Scan for the cell matching the given text and deliver its (X, Y) coordinate at center. 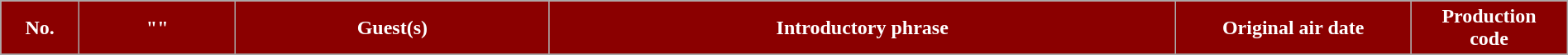
Guest(s) (392, 28)
Production code (1489, 28)
Original air date (1293, 28)
Introductory phrase (863, 28)
"" (157, 28)
No. (40, 28)
